Detect which cell encompasses the target text, then output its [x, y] center coordinate. 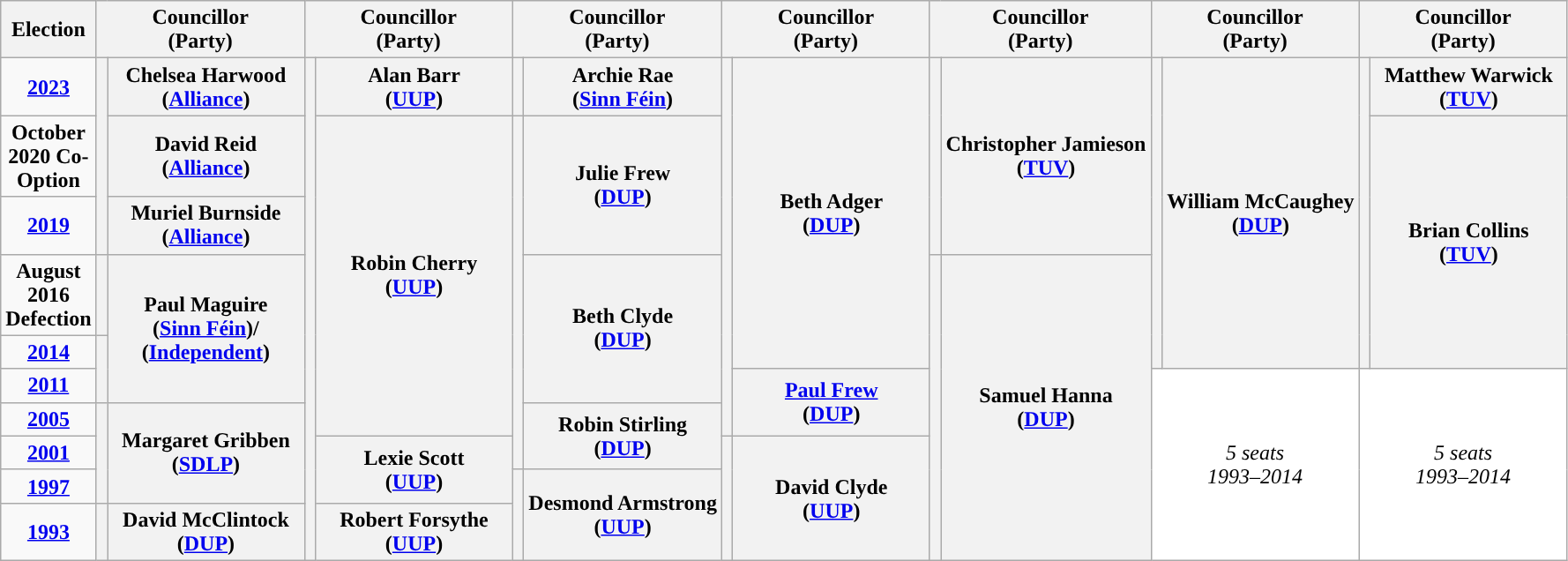
Robert Forsythe (UUP) [414, 531]
Robin Cherry (UUP) [414, 275]
Paul Frew (DUP) [832, 402]
Desmond Armstrong (UUP) [623, 515]
2023 [49, 86]
1993 [49, 531]
August 2016 Defection [49, 295]
2001 [49, 453]
Matthew Warwick (TUV) [1469, 86]
2019 [49, 226]
Paul Maguire (Sinn Féin)/ (Independent) [206, 328]
David Reid (Alliance) [206, 156]
Chelsea Harwood (Alliance) [206, 86]
Archie Rae (Sinn Féin) [623, 86]
Election [49, 30]
Julie Frew (DUP) [623, 185]
Brian Collins (TUV) [1469, 242]
Lexie Scott (UUP) [414, 469]
Robin Stirling (DUP) [623, 436]
William McCaughey (DUP) [1261, 213]
Beth Adger (DUP) [832, 213]
1997 [49, 486]
2014 [49, 352]
Muriel Burnside (Alliance) [206, 226]
Christopher Jamieson (TUV) [1046, 156]
2011 [49, 385]
David McClintock (DUP) [206, 531]
David Clyde (UUP) [832, 497]
2005 [49, 419]
Beth Clyde (DUP) [623, 328]
Margaret Gribben (SDLP) [206, 453]
October 2020 Co-Option [49, 156]
Samuel Hanna (DUP) [1046, 408]
Alan Barr (UUP) [414, 86]
